Find where the given text appears and provide that cell's center as [x, y] coordinate. 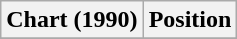
Chart (1990) [72, 20]
Position [190, 20]
